Extract the (X, Y) coordinate from the center of the cell holding the provided text.  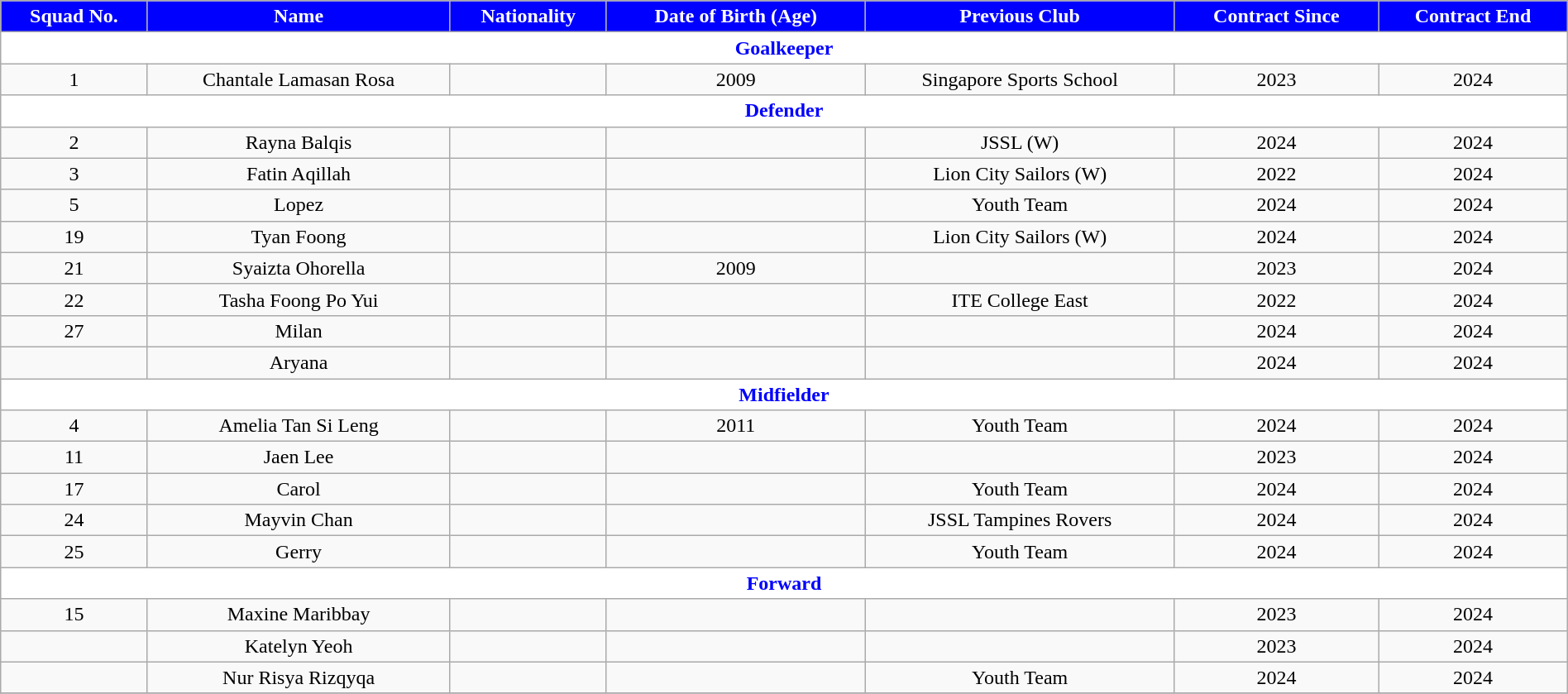
Squad No. (74, 17)
Jaen Lee (299, 457)
JSSL Tampines Rovers (1020, 520)
Katelyn Yeoh (299, 646)
2011 (736, 426)
2 (74, 142)
Gerry (299, 552)
Mayvin Chan (299, 520)
Syaizta Ohorella (299, 268)
11 (74, 457)
Midfielder (784, 395)
Previous Club (1020, 17)
22 (74, 299)
Milan (299, 331)
Nur Risya Rizqyqa (299, 677)
Rayna Balqis (299, 142)
Contract End (1474, 17)
Aryana (299, 362)
Amelia Tan Si Leng (299, 426)
Contract Since (1277, 17)
Nationality (528, 17)
3 (74, 174)
Singapore Sports School (1020, 79)
Lopez (299, 205)
5 (74, 205)
Goalkeeper (784, 48)
1 (74, 79)
Carol (299, 489)
15 (74, 615)
JSSL (W) (1020, 142)
Maxine Maribbay (299, 615)
Defender (784, 111)
Tyan Foong (299, 237)
Date of Birth (Age) (736, 17)
Fatin Aqillah (299, 174)
4 (74, 426)
25 (74, 552)
ITE College East (1020, 299)
24 (74, 520)
27 (74, 331)
21 (74, 268)
19 (74, 237)
Tasha Foong Po Yui (299, 299)
Chantale Lamasan Rosa (299, 79)
Forward (784, 583)
Name (299, 17)
17 (74, 489)
